Output the [X, Y] coordinate of the center of the cell containing the given text.  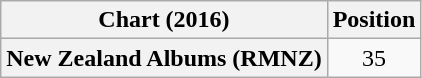
Position [374, 20]
35 [374, 58]
Chart (2016) [164, 20]
New Zealand Albums (RMNZ) [164, 58]
